Pinpoint the cell where the given text exists, returning its [x, y] midpoint coordinate. 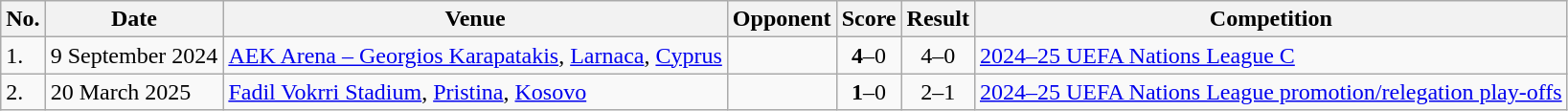
Date [134, 19]
Opponent [782, 19]
2. [23, 92]
No. [23, 19]
2024–25 UEFA Nations League promotion/relegation play-offs [1270, 92]
Competition [1270, 19]
Fadil Vokrri Stadium, Pristina, Kosovo [475, 92]
Venue [475, 19]
1–0 [869, 92]
2024–25 UEFA Nations League C [1270, 55]
9 September 2024 [134, 55]
AEK Arena – Georgios Karapatakis, Larnaca, Cyprus [475, 55]
20 March 2025 [134, 92]
Result [938, 19]
2–1 [938, 92]
Score [869, 19]
1. [23, 55]
